Extract the (x, y) coordinate from the center of the cell holding the provided text.  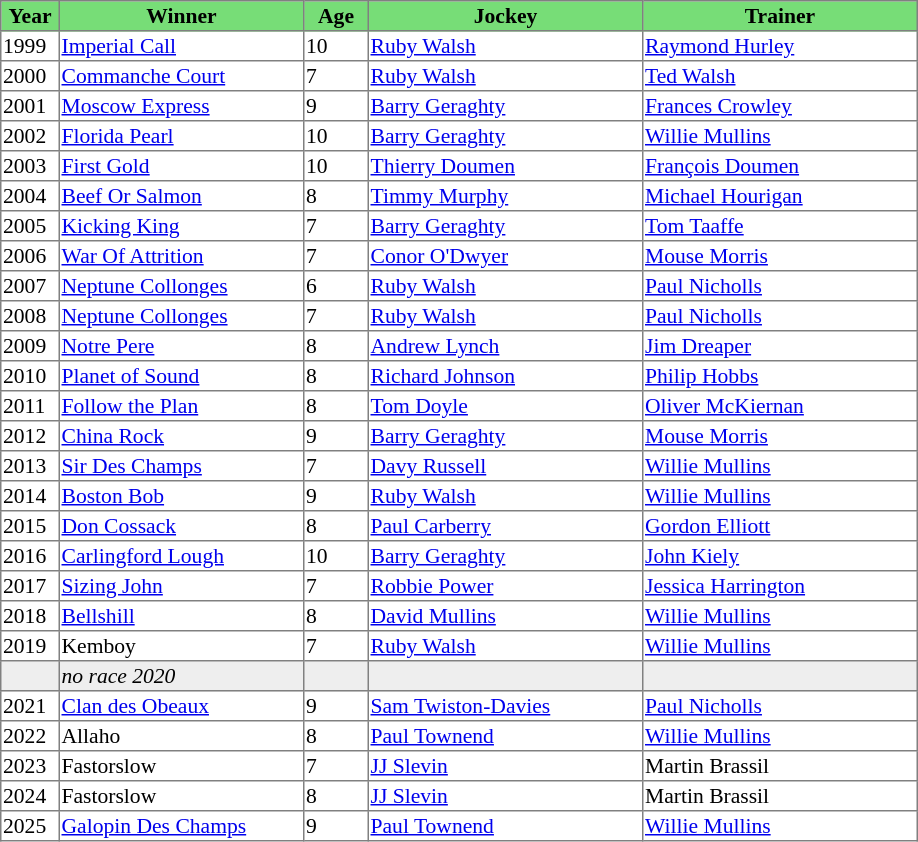
Commanche Court (181, 76)
2011 (30, 406)
Thierry Doumen (505, 166)
Age (336, 16)
Andrew Lynch (505, 346)
2013 (30, 466)
1999 (30, 46)
2005 (30, 226)
6 (336, 286)
Year (30, 16)
2016 (30, 556)
War Of Attrition (181, 256)
John Kiely (780, 556)
Sir Des Champs (181, 466)
Ted Walsh (780, 76)
Timmy Murphy (505, 196)
2025 (30, 826)
Boston Bob (181, 496)
Gordon Elliott (780, 526)
Trainer (780, 16)
Moscow Express (181, 106)
Tom Taaffe (780, 226)
Kicking King (181, 226)
China Rock (181, 436)
Richard Johnson (505, 376)
Sam Twiston-Davies (505, 706)
Robbie Power (505, 586)
2019 (30, 646)
Tom Doyle (505, 406)
2001 (30, 106)
2022 (30, 736)
2024 (30, 796)
no race 2020 (181, 676)
Galopin Des Champs (181, 826)
Jockey (505, 16)
Planet of Sound (181, 376)
2012 (30, 436)
2023 (30, 766)
Michael Hourigan (780, 196)
Conor O'Dwyer (505, 256)
Oliver McKiernan (780, 406)
Allaho (181, 736)
Philip Hobbs (780, 376)
David Mullins (505, 616)
François Doumen (780, 166)
2008 (30, 316)
Kemboy (181, 646)
Clan des Obeaux (181, 706)
2018 (30, 616)
2003 (30, 166)
Don Cossack (181, 526)
2000 (30, 76)
2007 (30, 286)
2015 (30, 526)
2014 (30, 496)
Follow the Plan (181, 406)
Bellshill (181, 616)
2009 (30, 346)
2010 (30, 376)
Jim Dreaper (780, 346)
Imperial Call (181, 46)
Winner (181, 16)
Frances Crowley (780, 106)
Raymond Hurley (780, 46)
Davy Russell (505, 466)
Florida Pearl (181, 136)
Paul Carberry (505, 526)
Beef Or Salmon (181, 196)
2002 (30, 136)
Carlingford Lough (181, 556)
2017 (30, 586)
Notre Pere (181, 346)
Sizing John (181, 586)
First Gold (181, 166)
Jessica Harrington (780, 586)
2004 (30, 196)
2021 (30, 706)
2006 (30, 256)
